For the text-containing cell, return its midpoint in (X, Y) coordinate format. 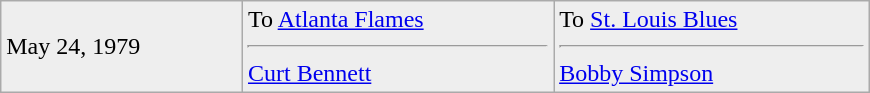
May 24, 1979 (122, 47)
To Atlanta FlamesCurt Bennett (398, 47)
To St. Louis BluesBobby Simpson (712, 47)
